Return the (x, y) coordinate for the center point of the cell that contains the specified text.  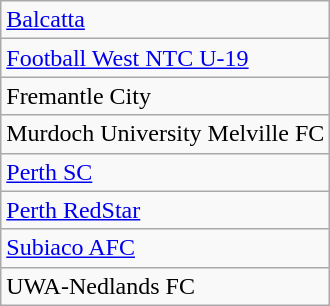
Perth RedStar (166, 210)
Football West NTC U-19 (166, 58)
Balcatta (166, 20)
Perth SC (166, 172)
UWA-Nedlands FC (166, 286)
Murdoch University Melville FC (166, 134)
Subiaco AFC (166, 248)
Fremantle City (166, 96)
